Find where the given text appears and provide that cell's center as [x, y] coordinate. 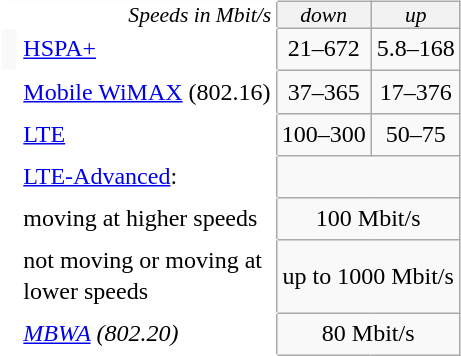
5.8–168 [416, 50]
Speeds in Mbit/s [138, 14]
100 Mbit/s [368, 219]
not moving or moving at lower speeds [147, 276]
Mobile WiMAX (802.16) [147, 92]
100–300 [324, 134]
up to 1000 Mbit/s [368, 276]
MBWA (802.20) [147, 334]
up [416, 14]
50–75 [416, 134]
LTE [147, 134]
down [324, 14]
80 Mbit/s [368, 334]
moving at higher speeds [147, 219]
21–672 [324, 50]
17–376 [416, 92]
HSPA+ [147, 50]
37–365 [324, 92]
LTE-Advanced: [147, 176]
